Return the [x, y] coordinate for the center point of the cell that contains the specified text.  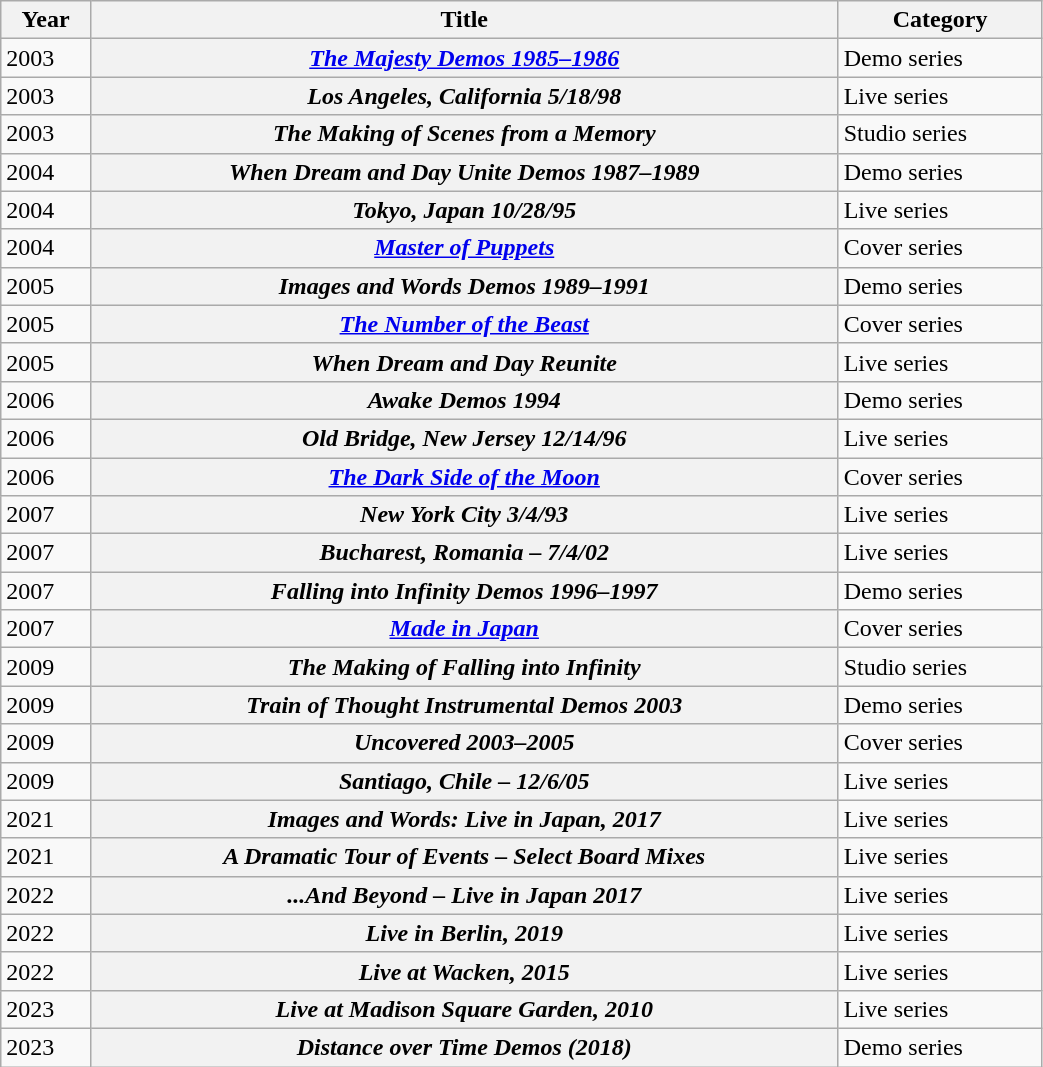
Old Bridge, New Jersey 12/14/96 [464, 438]
The Number of the Beast [464, 324]
Images and Words: Live in Japan, 2017 [464, 819]
Live at Wacken, 2015 [464, 971]
Santiago, Chile – 12/6/05 [464, 781]
Distance over Time Demos (2018) [464, 1047]
Category [940, 20]
Year [46, 20]
When Dream and Day Unite Demos 1987–1989 [464, 172]
Master of Puppets [464, 248]
Falling into Infinity Demos 1996–1997 [464, 591]
Tokyo, Japan 10/28/95 [464, 210]
The Dark Side of the Moon [464, 477]
The Making of Scenes from a Memory [464, 134]
Made in Japan [464, 629]
Bucharest, Romania – 7/4/02 [464, 553]
Awake Demos 1994 [464, 400]
New York City 3/4/93 [464, 515]
The Making of Falling into Infinity [464, 667]
Live in Berlin, 2019 [464, 933]
Live at Madison Square Garden, 2010 [464, 1009]
Title [464, 20]
Train of Thought Instrumental Demos 2003 [464, 705]
Images and Words Demos 1989–1991 [464, 286]
...And Beyond – Live in Japan 2017 [464, 895]
The Majesty Demos 1985–1986 [464, 58]
Uncovered 2003–2005 [464, 743]
A Dramatic Tour of Events – Select Board Mixes [464, 857]
Los Angeles, California 5/18/98 [464, 96]
When Dream and Day Reunite [464, 362]
